Identify which cell holds the provided text, then report its [x, y] central coordinate. 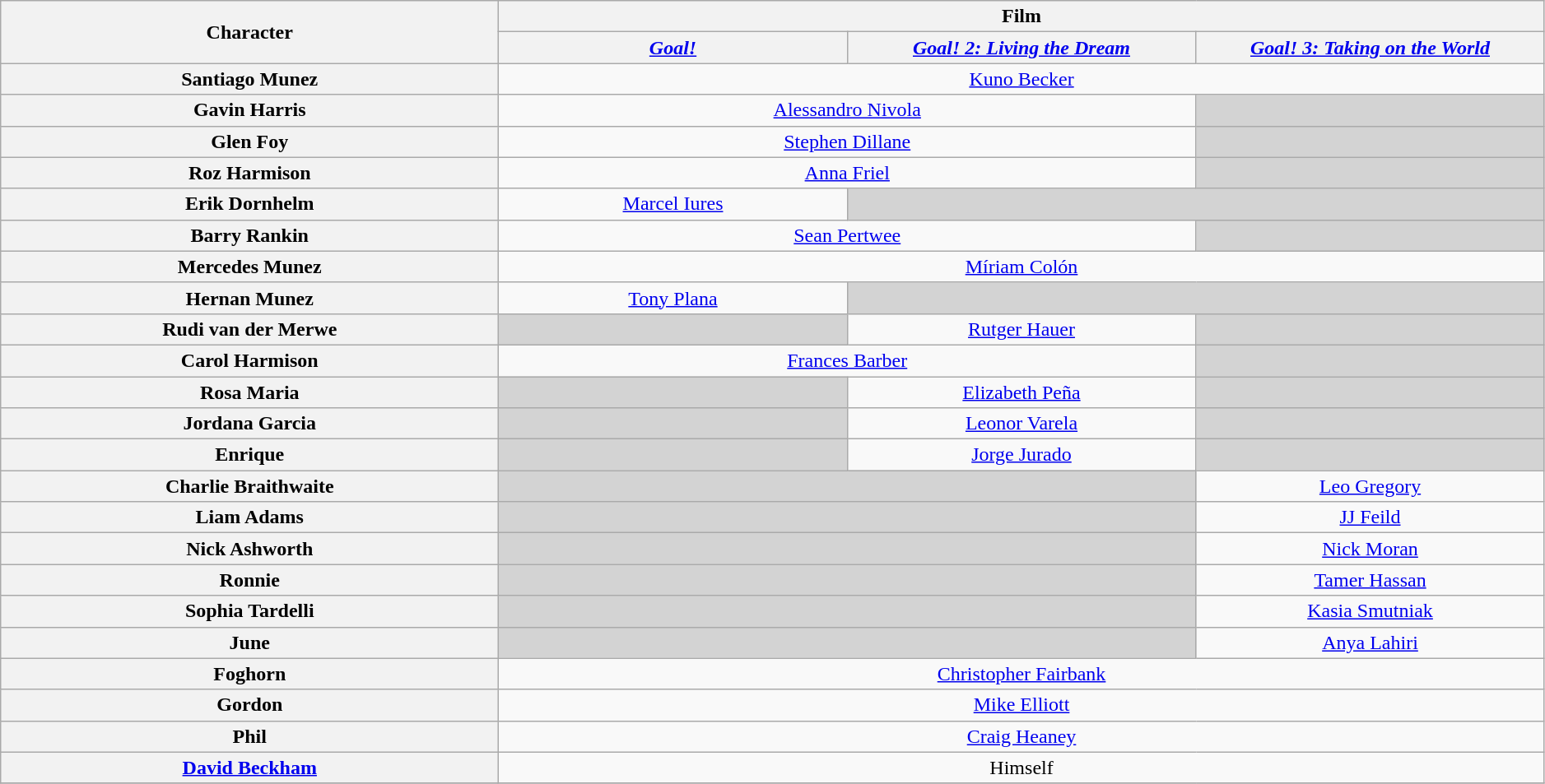
Roz Harmison [250, 173]
Marcel Iures [673, 204]
Rutger Hauer [1021, 329]
Nick Moran [1370, 549]
Jordana Garcia [250, 424]
Míriam Colón [1022, 267]
Enrique [250, 455]
June [250, 643]
Elizabeth Peña [1021, 392]
Charlie Braithwaite [250, 486]
Goal! 2: Living the Dream [1021, 48]
Tony Plana [673, 298]
Hernan Munez [250, 298]
Gordon [250, 705]
Jorge Jurado [1021, 455]
Tamer Hassan [1370, 580]
Gavin Harris [250, 110]
David Beckham [250, 768]
Craig Heaney [1022, 736]
Alessandro Nivola [848, 110]
Himself [1022, 768]
Mike Elliott [1022, 705]
Glen Foy [250, 141]
Sophia Tardelli [250, 611]
Goal! 3: Taking on the World [1370, 48]
Anna Friel [848, 173]
Ronnie [250, 580]
Santiago Munez [250, 79]
Foghorn [250, 674]
Kasia Smutniak [1370, 611]
Nick Ashworth [250, 549]
JJ Feild [1370, 517]
Erik Dornhelm [250, 204]
Kuno Becker [1022, 79]
Film [1022, 16]
Rudi van der Merwe [250, 329]
Goal! [673, 48]
Character [250, 32]
Anya Lahiri [1370, 643]
Leo Gregory [1370, 486]
Leonor Varela [1021, 424]
Phil [250, 736]
Carol Harmison [250, 360]
Barry Rankin [250, 235]
Liam Adams [250, 517]
Stephen Dillane [848, 141]
Rosa Maria [250, 392]
Sean Pertwee [848, 235]
Christopher Fairbank [1022, 674]
Frances Barber [848, 360]
Mercedes Munez [250, 267]
